Extract the (x, y) coordinate from the center of the cell holding the provided text.  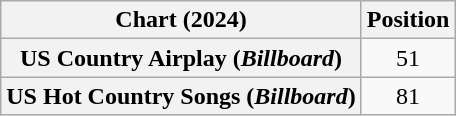
US Country Airplay (Billboard) (181, 58)
51 (408, 58)
US Hot Country Songs (Billboard) (181, 96)
Position (408, 20)
Chart (2024) (181, 20)
81 (408, 96)
